Pinpoint the cell where the given text exists, returning its (X, Y) midpoint coordinate. 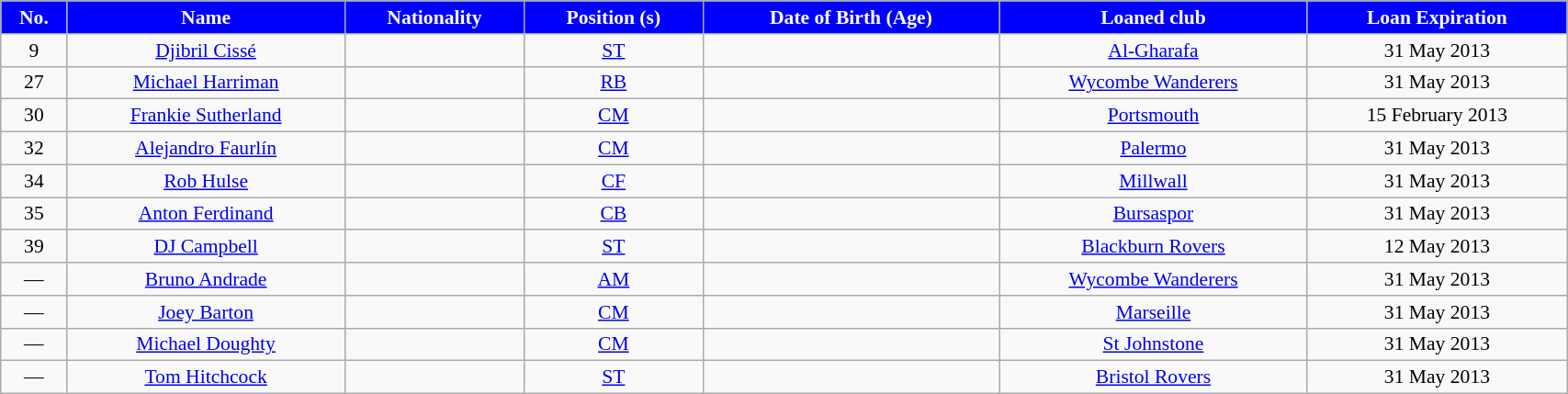
CF (614, 181)
Alejandro Faurlín (206, 149)
Nationality (434, 17)
Bristol Rovers (1154, 377)
DJ Campbell (206, 247)
15 February 2013 (1437, 116)
Portsmouth (1154, 116)
Loan Expiration (1437, 17)
Loaned club (1154, 17)
No. (34, 17)
Joey Barton (206, 312)
Palermo (1154, 149)
39 (34, 247)
9 (34, 51)
27 (34, 83)
Blackburn Rovers (1154, 247)
CB (614, 214)
Name (206, 17)
34 (34, 181)
Frankie Sutherland (206, 116)
RB (614, 83)
Tom Hitchcock (206, 377)
Rob Hulse (206, 181)
30 (34, 116)
12 May 2013 (1437, 247)
Marseille (1154, 312)
Michael Doughty (206, 344)
Anton Ferdinand (206, 214)
St Johnstone (1154, 344)
Al-Gharafa (1154, 51)
AM (614, 279)
Djibril Cissé (206, 51)
35 (34, 214)
Michael Harriman (206, 83)
Position (s) (614, 17)
Date of Birth (Age) (851, 17)
Bruno Andrade (206, 279)
Bursaspor (1154, 214)
32 (34, 149)
Millwall (1154, 181)
